Scan for the cell matching the given text and deliver its [x, y] coordinate at center. 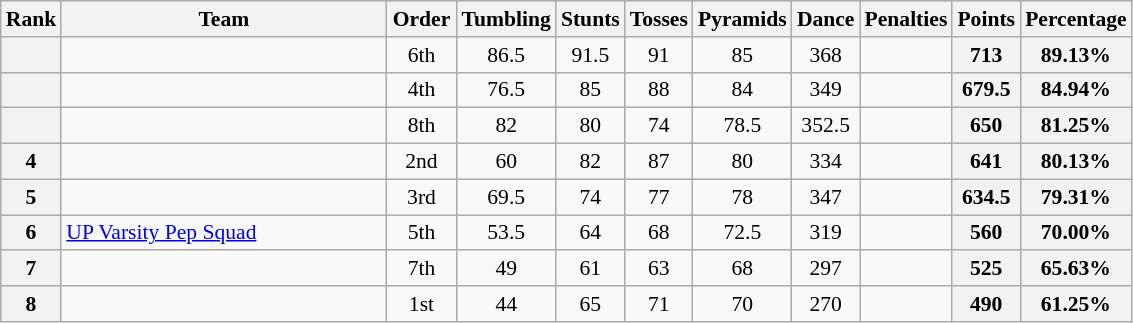
1st [421, 304]
4th [421, 90]
88 [659, 90]
347 [826, 197]
7th [421, 269]
4 [32, 162]
679.5 [986, 90]
84 [742, 90]
77 [659, 197]
Dance [826, 19]
641 [986, 162]
490 [986, 304]
60 [506, 162]
81.25% [1076, 126]
69.5 [506, 197]
8 [32, 304]
270 [826, 304]
76.5 [506, 90]
61.25% [1076, 304]
Stunts [590, 19]
352.5 [826, 126]
713 [986, 55]
Team [224, 19]
525 [986, 269]
84.94% [1076, 90]
70.00% [1076, 233]
64 [590, 233]
5 [32, 197]
560 [986, 233]
87 [659, 162]
80.13% [1076, 162]
Pyramids [742, 19]
Penalties [906, 19]
70 [742, 304]
78 [742, 197]
Order [421, 19]
44 [506, 304]
89.13% [1076, 55]
368 [826, 55]
49 [506, 269]
53.5 [506, 233]
86.5 [506, 55]
UP Varsity Pep Squad [224, 233]
6 [32, 233]
5th [421, 233]
65.63% [1076, 269]
Points [986, 19]
78.5 [742, 126]
297 [826, 269]
71 [659, 304]
634.5 [986, 197]
7 [32, 269]
91 [659, 55]
349 [826, 90]
2nd [421, 162]
65 [590, 304]
319 [826, 233]
Percentage [1076, 19]
79.31% [1076, 197]
3rd [421, 197]
Tosses [659, 19]
91.5 [590, 55]
72.5 [742, 233]
61 [590, 269]
63 [659, 269]
Tumbling [506, 19]
334 [826, 162]
Rank [32, 19]
6th [421, 55]
650 [986, 126]
8th [421, 126]
